Locate the cell with the specified text and output its (x, y) center coordinate. 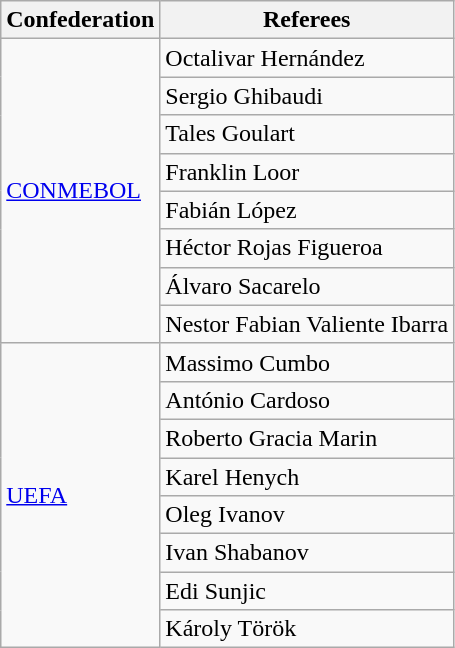
UEFA (80, 495)
Fabián López (307, 210)
Tales Goulart (307, 134)
Edi Sunjic (307, 591)
Sergio Ghibaudi (307, 96)
Octalivar Hernández (307, 58)
CONMEBOL (80, 191)
António Cardoso (307, 400)
Roberto Gracia Marin (307, 438)
Károly Török (307, 629)
Oleg Ivanov (307, 515)
Referees (307, 20)
Nestor Fabian Valiente Ibarra (307, 324)
Héctor Rojas Figueroa (307, 248)
Franklin Loor (307, 172)
Álvaro Sacarelo (307, 286)
Confederation (80, 20)
Karel Henych (307, 477)
Ivan Shabanov (307, 553)
Massimo Cumbo (307, 362)
